Find where the given text appears and provide that cell's center as [x, y] coordinate. 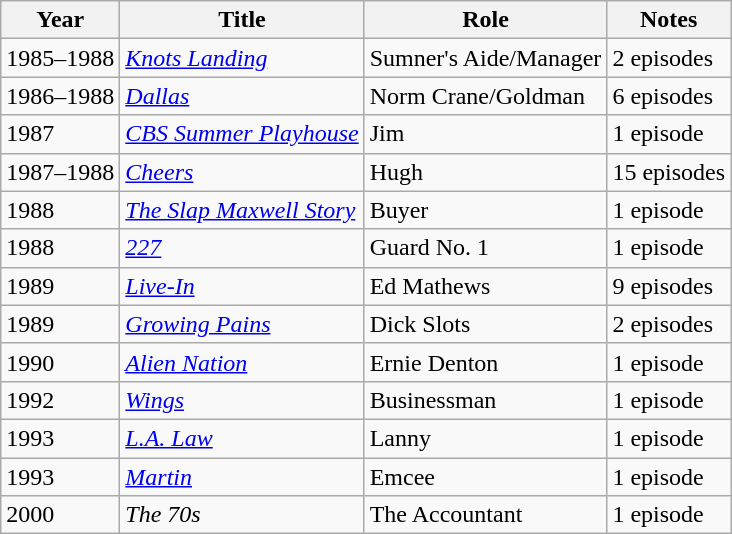
Businessman [486, 400]
Dallas [242, 96]
CBS Summer Playhouse [242, 134]
The Slap Maxwell Story [242, 210]
2000 [60, 515]
1987 [60, 134]
Ernie Denton [486, 362]
Lanny [486, 438]
227 [242, 248]
Wings [242, 400]
Notes [669, 20]
Title [242, 20]
Guard No. 1 [486, 248]
Emcee [486, 477]
6 episodes [669, 96]
Hugh [486, 172]
Martin [242, 477]
1986–1988 [60, 96]
1992 [60, 400]
Dick Slots [486, 324]
Alien Nation [242, 362]
Year [60, 20]
Knots Landing [242, 58]
Cheers [242, 172]
Buyer [486, 210]
1985–1988 [60, 58]
Live-In [242, 286]
L.A. Law [242, 438]
Growing Pains [242, 324]
Jim [486, 134]
Role [486, 20]
1987–1988 [60, 172]
15 episodes [669, 172]
9 episodes [669, 286]
The Accountant [486, 515]
Ed Mathews [486, 286]
Sumner's Aide/Manager [486, 58]
Norm Crane/Goldman [486, 96]
1990 [60, 362]
The 70s [242, 515]
